Identify which cell holds the provided text, then report its [X, Y] central coordinate. 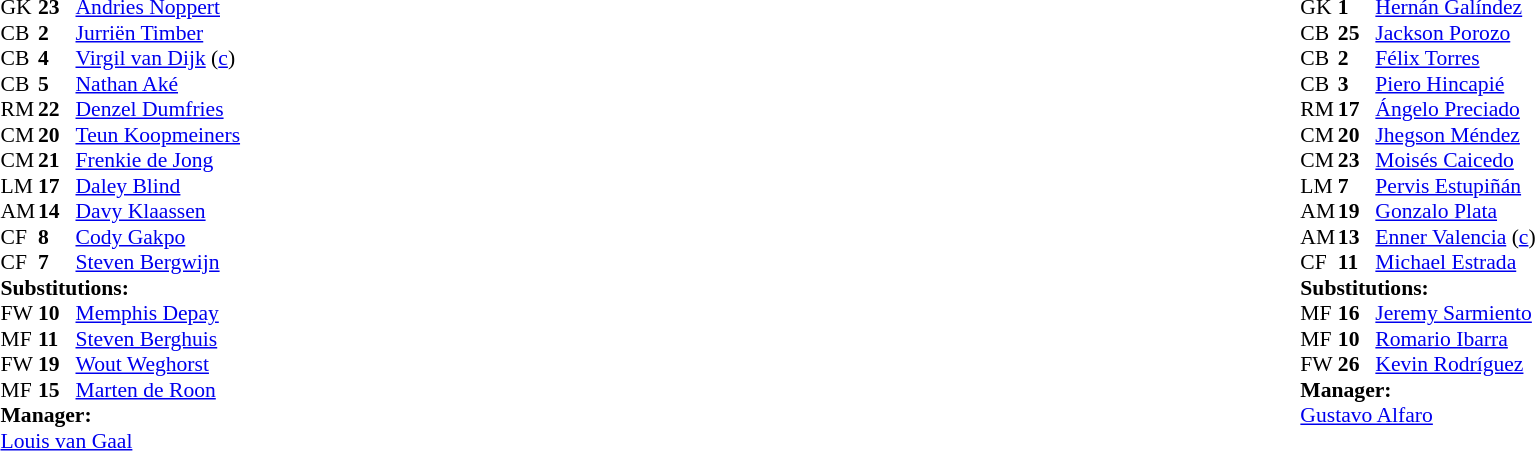
Jurriën Timber [158, 33]
Marten de Roon [158, 390]
26 [1357, 365]
Daley Blind [158, 186]
Pervis Estupiñán [1455, 186]
Jhegson Méndez [1455, 135]
Jeremy Sarmiento [1455, 313]
Jackson Porozo [1455, 33]
Memphis Depay [158, 313]
3 [1357, 84]
Steven Bergwijn [158, 263]
21 [57, 161]
23 [1357, 161]
8 [57, 237]
Virgil van Dijk (c) [158, 59]
14 [57, 211]
Moisés Caicedo [1455, 161]
13 [1357, 237]
Nathan Aké [158, 84]
25 [1357, 33]
Piero Hincapié [1455, 84]
Félix Torres [1455, 59]
16 [1357, 313]
Frenkie de Jong [158, 161]
15 [57, 390]
Davy Klaassen [158, 211]
Cody Gakpo [158, 237]
Denzel Dumfries [158, 109]
5 [57, 84]
Kevin Rodríguez [1455, 365]
Gustavo Alfaro [1418, 415]
Teun Koopmeiners [158, 135]
Gonzalo Plata [1455, 211]
4 [57, 59]
Enner Valencia (c) [1455, 237]
Michael Estrada [1455, 263]
Romario Ibarra [1455, 339]
Steven Berghuis [158, 339]
Wout Weghorst [158, 365]
Ángelo Preciado [1455, 109]
22 [57, 109]
